Output the [x, y] coordinate of the center of the cell containing the given text.  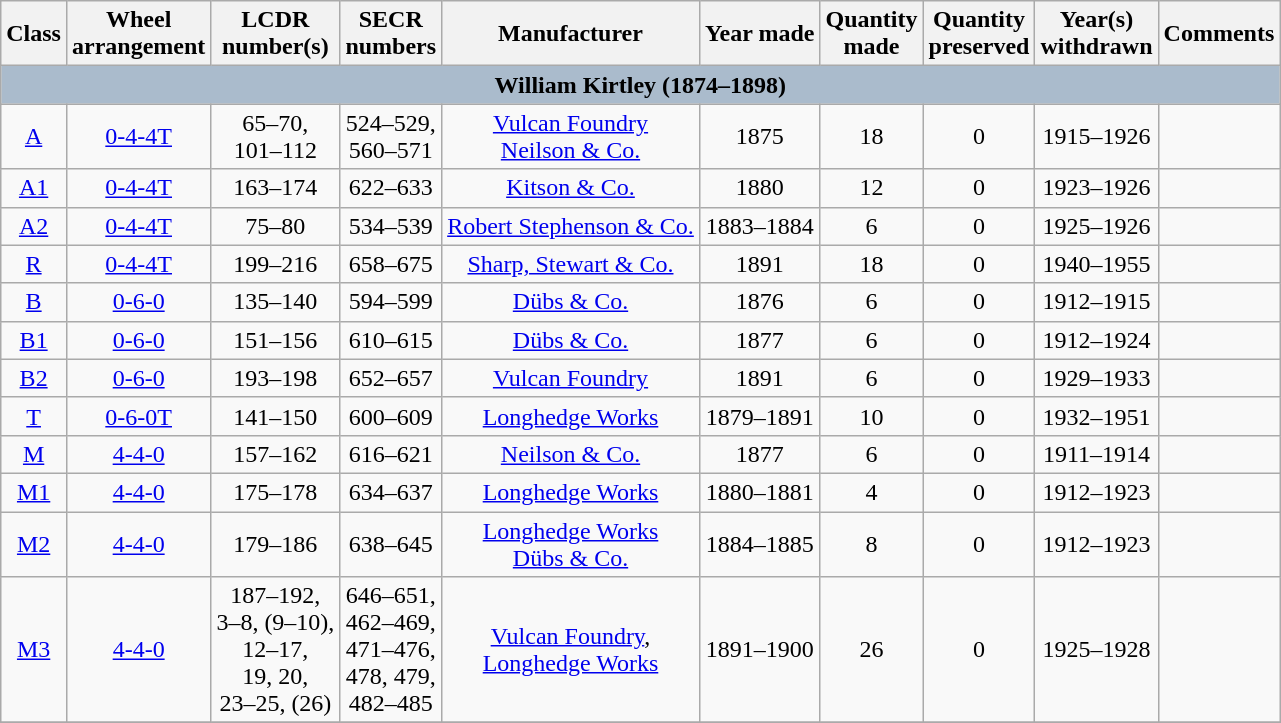
B [34, 302]
1912–1924 [1096, 340]
10 [872, 416]
638–645 [391, 544]
652–657 [391, 378]
0-6-0T [138, 416]
610–615 [391, 340]
65–70,101–112 [276, 136]
1925–1928 [1096, 650]
1875 [760, 136]
1915–1926 [1096, 136]
187–192,3–8, (9–10),12–17,19, 20,23–25, (26) [276, 650]
Quantitypreserved [979, 34]
Year made [760, 34]
Year(s)withdrawn [1096, 34]
T [34, 416]
A2 [34, 226]
1884–1885 [760, 544]
634–637 [391, 492]
1891–1900 [760, 650]
524–529,560–571 [391, 136]
LCDRnumber(s) [276, 34]
600–609 [391, 416]
8 [872, 544]
594–599 [391, 302]
Vulcan Foundry [571, 378]
Vulcan FoundryNeilson & Co. [571, 136]
1929–1933 [1096, 378]
646–651,462–469,471–476,478, 479,482–485 [391, 650]
Manufacturer [571, 34]
1940–1955 [1096, 264]
R [34, 264]
4 [872, 492]
1879–1891 [760, 416]
1911–1914 [1096, 454]
Class [34, 34]
1932–1951 [1096, 416]
179–186 [276, 544]
622–633 [391, 188]
M3 [34, 650]
B2 [34, 378]
Vulcan Foundry,Longhedge Works [571, 650]
534–539 [391, 226]
Sharp, Stewart & Co. [571, 264]
75–80 [276, 226]
135–140 [276, 302]
Wheelarrangement [138, 34]
Comments [1219, 34]
151–156 [276, 340]
1880 [760, 188]
1923–1926 [1096, 188]
A [34, 136]
SECRnumbers [391, 34]
175–178 [276, 492]
1912–1915 [1096, 302]
B1 [34, 340]
157–162 [276, 454]
193–198 [276, 378]
616–621 [391, 454]
199–216 [276, 264]
1876 [760, 302]
A1 [34, 188]
658–675 [391, 264]
141–150 [276, 416]
26 [872, 650]
163–174 [276, 188]
William Kirtley (1874–1898) [640, 85]
M2 [34, 544]
Longhedge WorksDübs & Co. [571, 544]
Neilson & Co. [571, 454]
Robert Stephenson & Co. [571, 226]
12 [872, 188]
1925–1926 [1096, 226]
1880–1881 [760, 492]
Quantitymade [872, 34]
Kitson & Co. [571, 188]
M1 [34, 492]
M [34, 454]
1883–1884 [760, 226]
